For the text-containing cell, return its midpoint in [x, y] coordinate format. 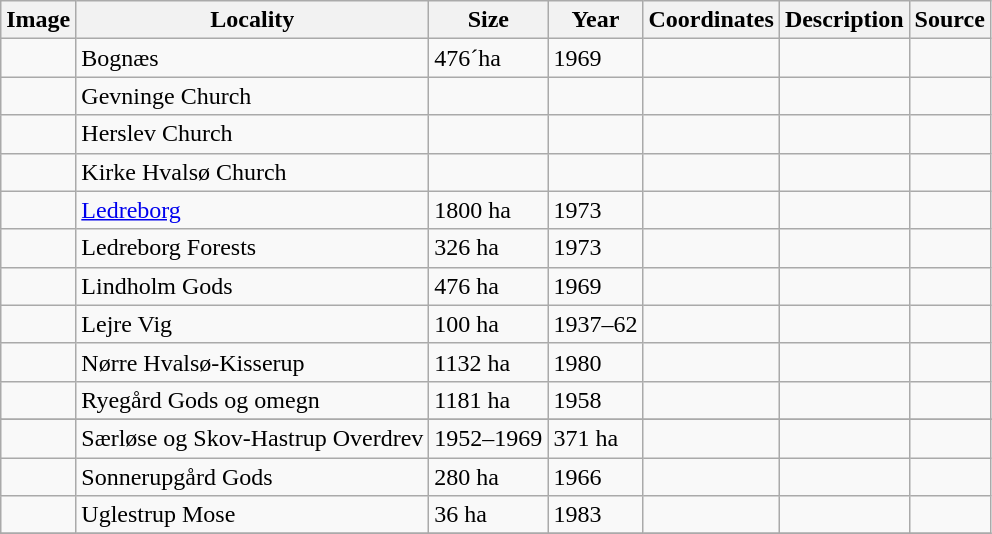
Ledreborg [252, 210]
1980 [596, 362]
1800 ha [488, 210]
1983 [596, 515]
371 ha [596, 438]
Locality [252, 20]
Nørre Hvalsø-Kisserup [252, 362]
1966 [596, 477]
Gevninge Church [252, 96]
Lindholm Gods [252, 286]
Lejre Vig [252, 324]
Size [488, 20]
Bognæs [252, 58]
Herslev Church [252, 134]
1132 ha [488, 362]
Ledreborg Forests [252, 248]
Uglestrup Mose [252, 515]
1937–62 [596, 324]
Særløse og Skov-Hastrup Overdrev [252, 438]
Ryegård Gods og omegn [252, 400]
280 ha [488, 477]
100 ha [488, 324]
Source [950, 20]
Description [844, 20]
326 ha [488, 248]
Kirke Hvalsø Church [252, 172]
1958 [596, 400]
1952–1969 [488, 438]
Image [38, 20]
1181 ha [488, 400]
476´ha [488, 58]
Year [596, 20]
Sonnerupgård Gods [252, 477]
Coordinates [711, 20]
36 ha [488, 515]
476 ha [488, 286]
